Find where the given text appears and provide that cell's center as (X, Y) coordinate. 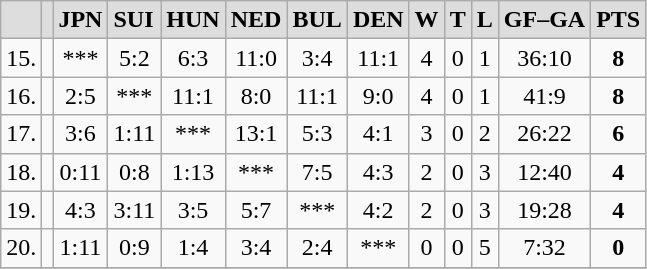
5:2 (134, 58)
L (484, 20)
JPN (80, 20)
41:9 (544, 96)
1:13 (193, 172)
5:3 (317, 134)
6:3 (193, 58)
W (426, 20)
GF–GA (544, 20)
4:2 (378, 210)
15. (22, 58)
PTS (618, 20)
12:40 (544, 172)
0:8 (134, 172)
19. (22, 210)
7:5 (317, 172)
3:6 (80, 134)
0:11 (80, 172)
16. (22, 96)
13:1 (256, 134)
SUI (134, 20)
T (458, 20)
4:1 (378, 134)
3:11 (134, 210)
5:7 (256, 210)
9:0 (378, 96)
26:22 (544, 134)
18. (22, 172)
DEN (378, 20)
0:9 (134, 248)
11:0 (256, 58)
7:32 (544, 248)
6 (618, 134)
1:4 (193, 248)
17. (22, 134)
8:0 (256, 96)
5 (484, 248)
HUN (193, 20)
2:4 (317, 248)
36:10 (544, 58)
3:5 (193, 210)
19:28 (544, 210)
BUL (317, 20)
NED (256, 20)
20. (22, 248)
2:5 (80, 96)
